Capture the cell that displays the provided text and extract its (x, y) central coordinate. 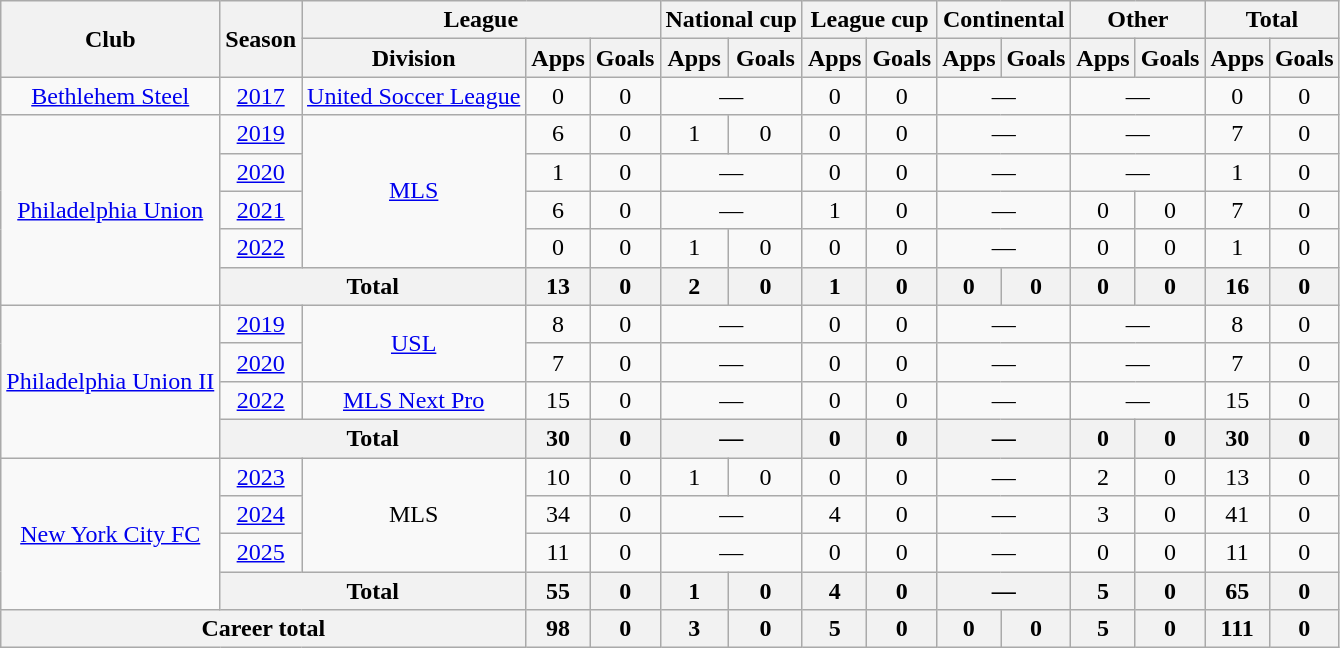
Continental (1004, 20)
2024 (261, 515)
98 (558, 629)
League cup (869, 20)
Division (414, 58)
55 (558, 591)
Career total (264, 629)
34 (558, 515)
Club (110, 39)
10 (558, 477)
65 (1237, 591)
Philadelphia Union II (110, 381)
16 (1237, 286)
Season (261, 39)
2025 (261, 553)
League (481, 20)
United Soccer League (414, 96)
MLS Next Pro (414, 400)
New York City FC (110, 534)
2017 (261, 96)
National cup (731, 20)
Other (1138, 20)
2023 (261, 477)
2021 (261, 210)
Philadelphia Union (110, 210)
41 (1237, 515)
111 (1237, 629)
Bethlehem Steel (110, 96)
USL (414, 343)
